Extract the [X, Y] coordinate from the center of the cell holding the provided text.  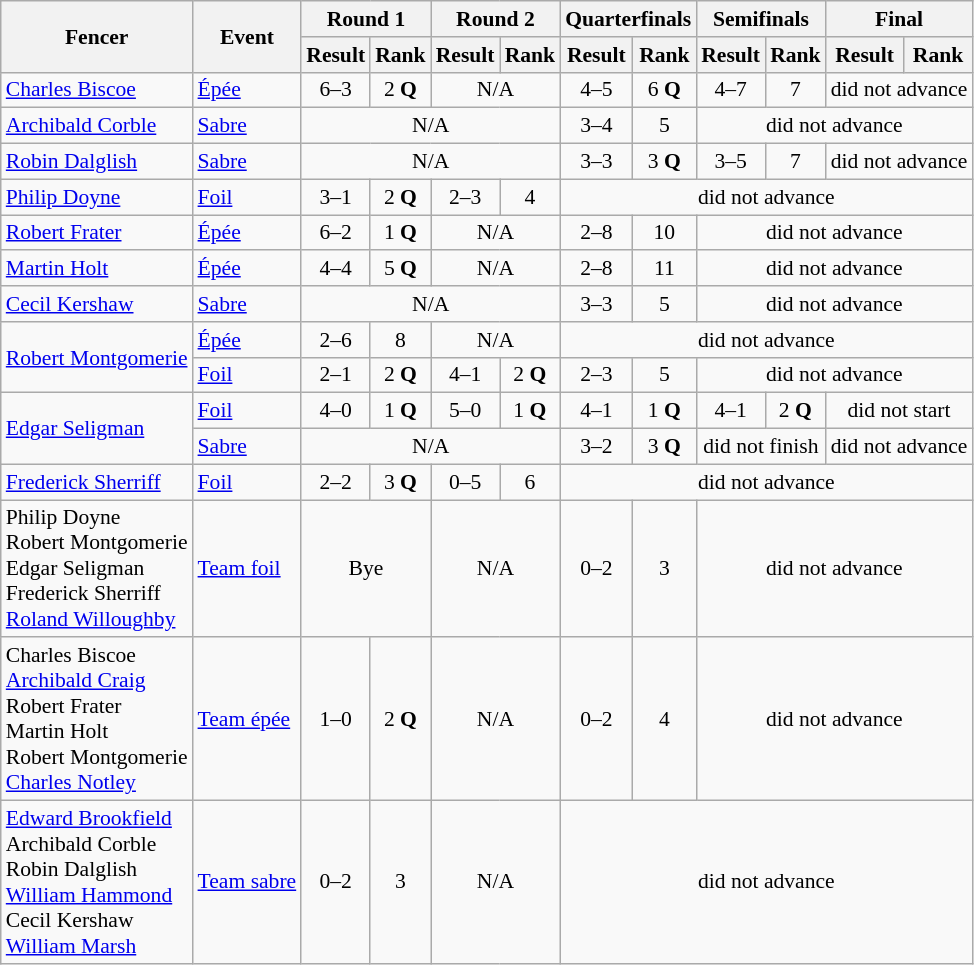
10 [665, 233]
0–5 [466, 482]
Philip Doyne [97, 197]
Team sabre [248, 882]
Bye [366, 569]
11 [665, 269]
Quarterfinals [628, 19]
2–6 [336, 340]
Final [900, 19]
did not finish [760, 447]
2–2 [336, 482]
Charles Biscoe [97, 90]
5 Q [400, 269]
Frederick Sherriff [97, 482]
Round 2 [496, 19]
4–0 [336, 411]
Charles Biscoe Archibald Craig Robert Frater Martin Holt Robert Montgomerie Charles Notley [97, 720]
Semifinals [760, 19]
3–1 [336, 197]
2–1 [336, 375]
Edward Brookfield Archibald Corble Robin Dalglish William Hammond Cecil Kershaw William Marsh [97, 882]
5–0 [466, 411]
Fencer [97, 36]
4–4 [336, 269]
3–4 [596, 126]
3–5 [730, 162]
3–2 [596, 447]
Robin Dalglish [97, 162]
Philip Doyne Robert Montgomerie Edgar Seligman Frederick Sherriff Roland Willoughby [97, 569]
6–2 [336, 233]
Round 1 [366, 19]
did not start [900, 411]
Team foil [248, 569]
Robert Montgomerie [97, 358]
8 [400, 340]
Cecil Kershaw [97, 304]
4–5 [596, 90]
Martin Holt [97, 269]
6 Q [665, 90]
1–0 [336, 720]
Edgar Seligman [97, 428]
4–7 [730, 90]
Robert Frater [97, 233]
6–3 [336, 90]
Event [248, 36]
Archibald Corble [97, 126]
Team épée [248, 720]
6 [530, 482]
